Return (x, y) of the center of cell containing provided text 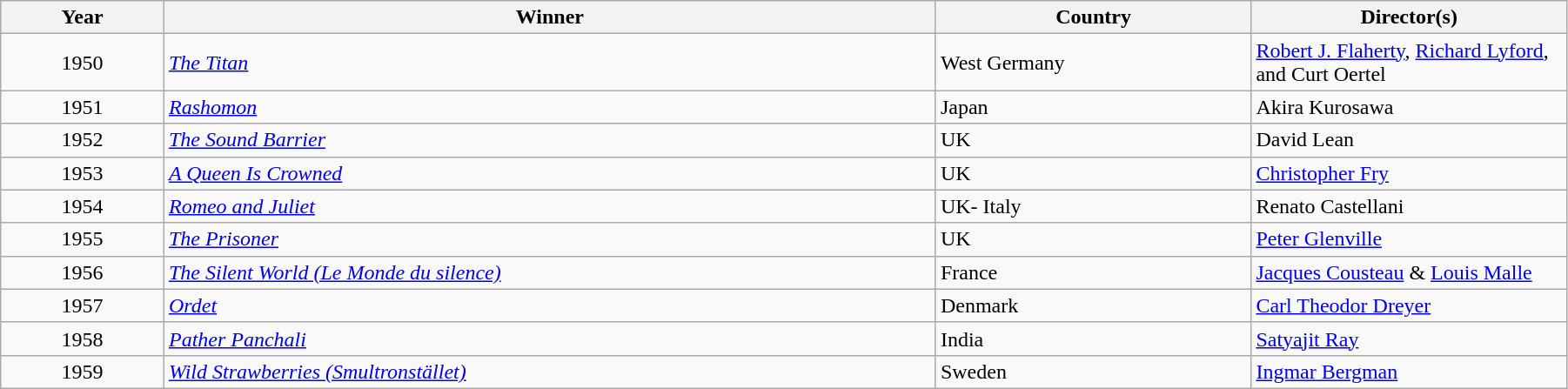
1959 (83, 372)
Winner (550, 17)
1953 (83, 173)
1957 (83, 305)
Sweden (1093, 372)
Ingmar Bergman (1410, 372)
Country (1093, 17)
Year (83, 17)
1958 (83, 339)
Denmark (1093, 305)
The Sound Barrier (550, 140)
Robert J. Flaherty, Richard Lyford, and Curt Oertel (1410, 63)
Rashomon (550, 107)
The Silent World (Le Monde du silence) (550, 272)
1955 (83, 239)
The Titan (550, 63)
Satyajit Ray (1410, 339)
A Queen Is Crowned (550, 173)
The Prisoner (550, 239)
Pather Panchali (550, 339)
Renato Castellani (1410, 206)
Japan (1093, 107)
Akira Kurosawa (1410, 107)
UK- Italy (1093, 206)
Jacques Cousteau & Louis Malle (1410, 272)
Romeo and Juliet (550, 206)
France (1093, 272)
Carl Theodor Dreyer (1410, 305)
1951 (83, 107)
Peter Glenville (1410, 239)
Wild Strawberries (Smultronstället) (550, 372)
David Lean (1410, 140)
Christopher Fry (1410, 173)
1954 (83, 206)
West Germany (1093, 63)
Ordet (550, 305)
Director(s) (1410, 17)
1956 (83, 272)
India (1093, 339)
1950 (83, 63)
1952 (83, 140)
